Pinpoint the cell where the given text exists, returning its [x, y] midpoint coordinate. 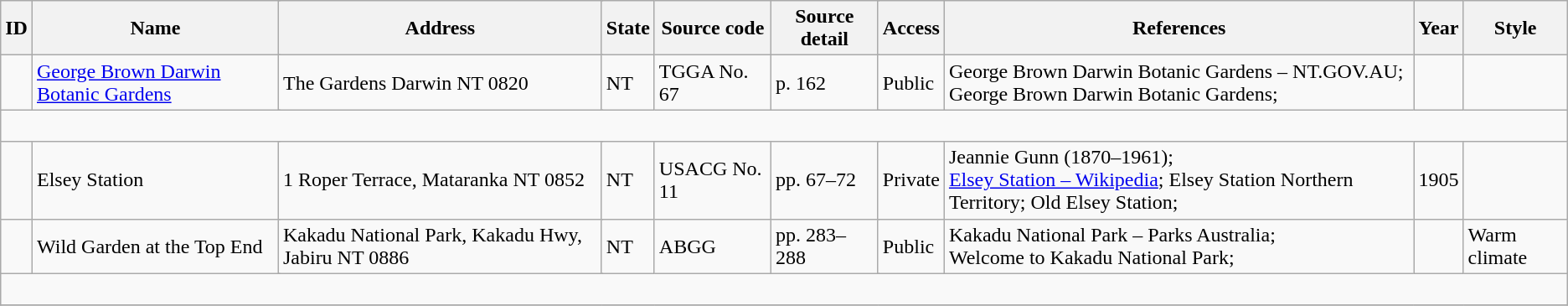
Elsey Station [155, 180]
pp. 67–72 [824, 180]
1 Roper Terrace, Mataranka NT 0852 [440, 180]
Wild Garden at the Top End [155, 246]
State [628, 29]
Private [911, 180]
Access [911, 29]
pp. 283–288 [824, 246]
Kakadu National Park, Kakadu Hwy, Jabiru NT 0886 [440, 246]
TGGA No. 67 [712, 82]
Source detail [824, 29]
ABGG [712, 246]
George Brown Darwin Botanic Gardens [155, 82]
USACG No. 11 [712, 180]
Jeannie Gunn (1870–1961);Elsey Station – Wikipedia; Elsey Station Northern Territory; Old Elsey Station; [1179, 180]
George Brown Darwin Botanic Gardens – NT.GOV.AU;George Brown Darwin Botanic Gardens; [1179, 82]
Address [440, 29]
Year [1439, 29]
1905 [1439, 180]
The Gardens Darwin NT 0820 [440, 82]
References [1179, 29]
ID [17, 29]
Style [1515, 29]
Warm climate [1515, 246]
Name [155, 29]
Kakadu National Park – Parks Australia;Welcome to Kakadu National Park; [1179, 246]
Source code [712, 29]
p. 162 [824, 82]
